Provide the [X, Y] coordinate of the cell's center where the given text is located.  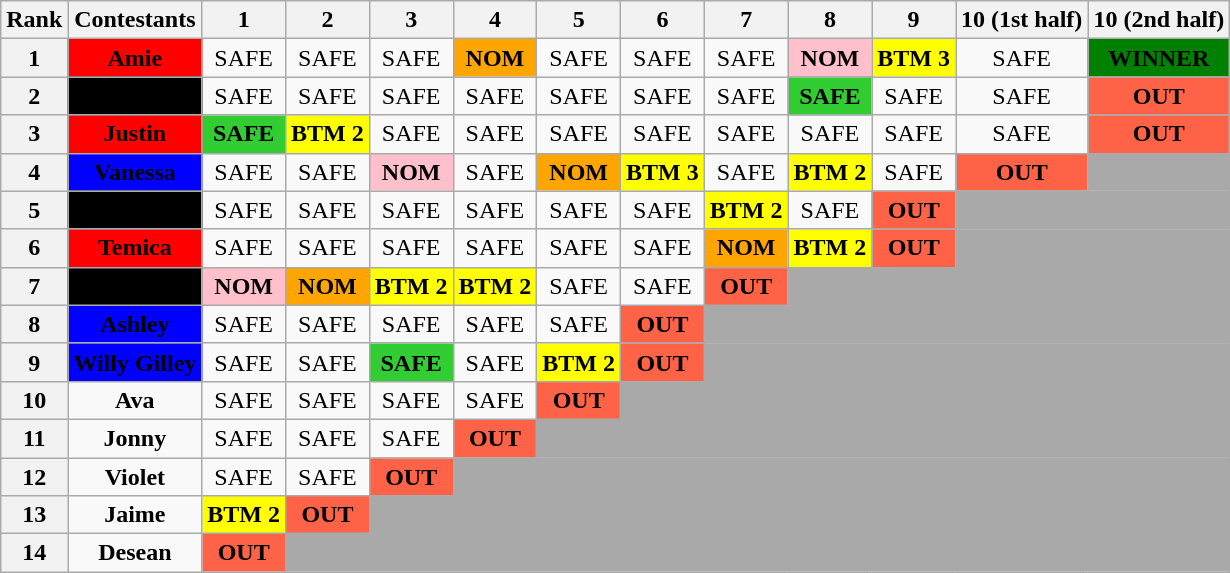
WINNER [1159, 58]
14 [34, 553]
Rank [34, 20]
Ava [135, 400]
Desean [135, 553]
Temica [135, 248]
12 [34, 477]
Willy Gilley [135, 362]
Jonny [135, 438]
13 [34, 515]
Chuck [135, 286]
Vanessa [135, 172]
Ashley [135, 324]
Rusty [135, 96]
10 [34, 400]
Contestants [135, 20]
Justin [135, 134]
James [135, 210]
10 (2nd half) [1159, 20]
Violet [135, 477]
Amie [135, 58]
10 (1st half) [1022, 20]
Jaime [135, 515]
11 [34, 438]
